Pinpoint the cell where the given text exists, returning its [X, Y] midpoint coordinate. 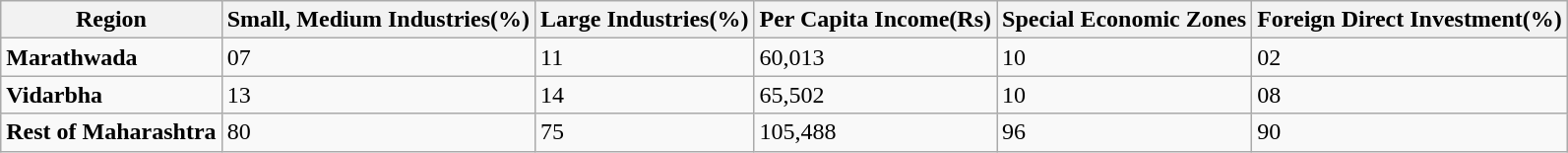
Rest of Maharashtra [111, 132]
Large Industries(%) [645, 20]
Per Capita Income(Rs) [876, 20]
11 [645, 57]
14 [645, 95]
13 [378, 95]
96 [1124, 132]
105,488 [876, 132]
60,013 [876, 57]
80 [378, 132]
02 [1410, 57]
Marathwada [111, 57]
Special Economic Zones [1124, 20]
Region [111, 20]
Foreign Direct Investment(%) [1410, 20]
08 [1410, 95]
90 [1410, 132]
Vidarbha [111, 95]
Small, Medium Industries(%) [378, 20]
65,502 [876, 95]
75 [645, 132]
07 [378, 57]
